Pinpoint the cell where the given text exists, returning its [X, Y] midpoint coordinate. 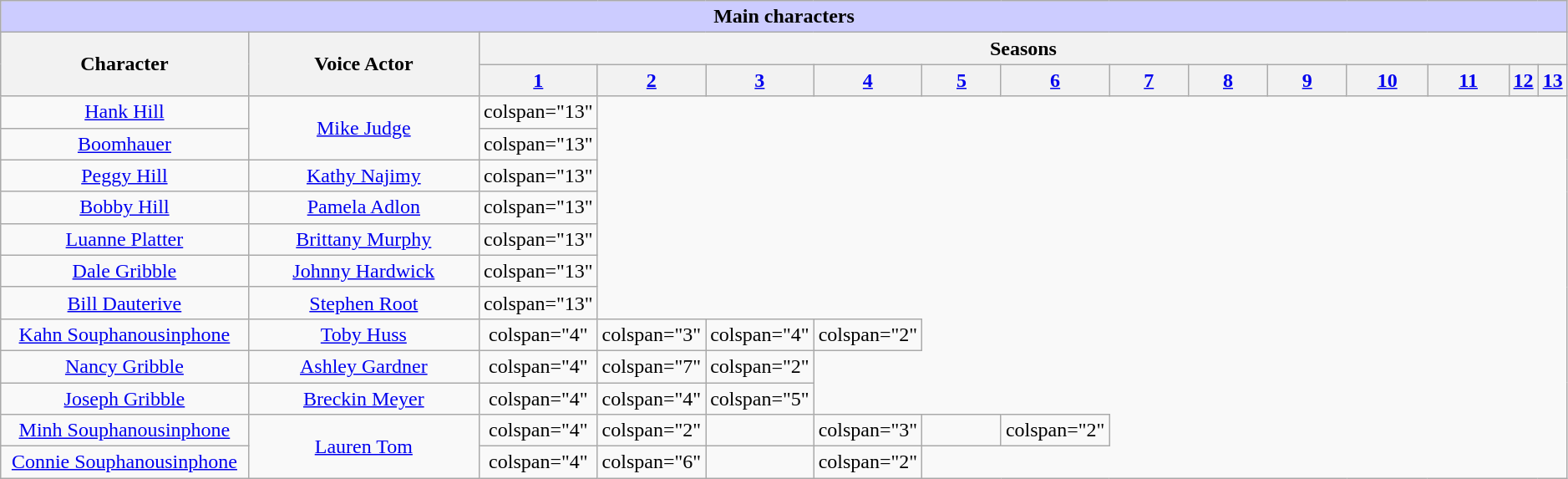
Bobby Hill [124, 207]
colspan="6" [652, 462]
8 [1228, 80]
Luanne Platter [124, 239]
5 [962, 80]
Minh Souphanousinphone [124, 431]
Mike Judge [363, 128]
Stephen Root [363, 303]
Voice Actor [363, 64]
Breckin Meyer [363, 399]
Nancy Gribble [124, 366]
2 [652, 80]
Toby Huss [363, 334]
colspan="5" [760, 399]
Joseph Gribble [124, 399]
Bill Dauterive [124, 303]
Boomhauer [124, 144]
4 [868, 80]
Hank Hill [124, 112]
Peggy Hill [124, 176]
11 [1469, 80]
12 [1524, 80]
3 [760, 80]
Kathy Najimy [363, 176]
Connie Souphanousinphone [124, 462]
10 [1387, 80]
Seasons [1024, 48]
Johnny Hardwick [363, 271]
Pamela Adlon [363, 207]
7 [1149, 80]
Character [124, 64]
colspan="7" [652, 366]
13 [1552, 80]
Main characters [784, 17]
Brittany Murphy [363, 239]
Lauren Tom [363, 446]
Dale Gribble [124, 271]
1 [539, 80]
Ashley Gardner [363, 366]
9 [1307, 80]
6 [1055, 80]
Kahn Souphanousinphone [124, 334]
